Capture the cell that displays the provided text and extract its (x, y) central coordinate. 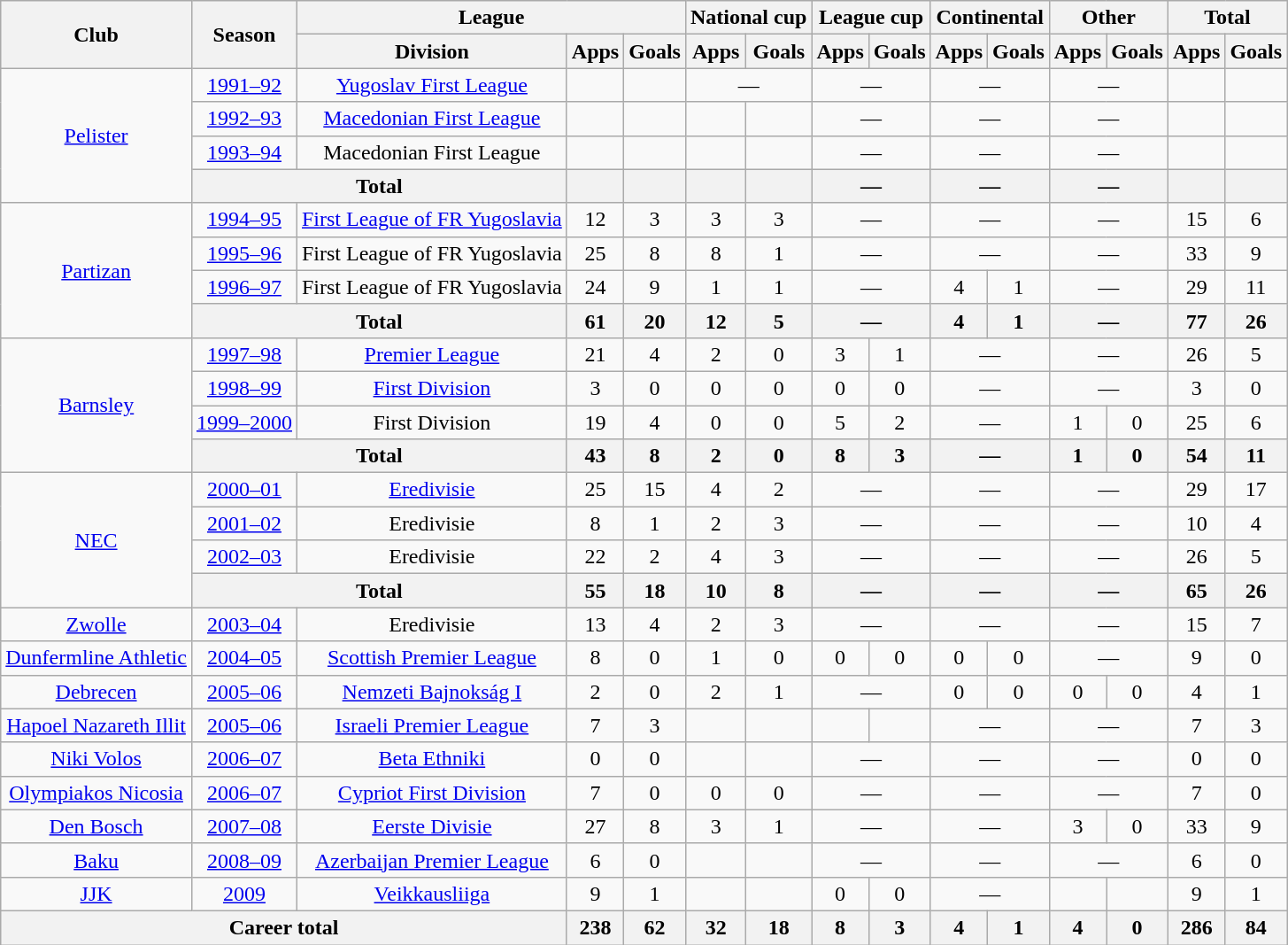
1996–97 (244, 287)
1999–2000 (244, 422)
1997–98 (244, 354)
Dunfermline Athletic (96, 658)
2009 (244, 894)
National cup (748, 18)
43 (595, 456)
Club (96, 35)
Partizan (96, 270)
24 (595, 287)
Yugoslav First League (432, 85)
238 (595, 927)
Division (432, 51)
1992–93 (244, 119)
77 (1196, 321)
22 (595, 557)
1995–96 (244, 253)
Premier League (432, 354)
2008–09 (244, 860)
Olympiakos Nicosia (96, 793)
32 (715, 927)
Continental (990, 18)
21 (595, 354)
Other (1108, 18)
2000–01 (244, 490)
2002–03 (244, 557)
2001–02 (244, 523)
JJK (96, 894)
20 (655, 321)
Beta Ethniki (432, 759)
2004–05 (244, 658)
Career total (284, 927)
Cypriot First Division (432, 793)
Debrecen (96, 692)
1991–92 (244, 85)
55 (595, 591)
Den Bosch (96, 826)
Nemzeti Bajnokság I (432, 692)
27 (595, 826)
1998–99 (244, 388)
Eerste Divisie (432, 826)
Niki Volos (96, 759)
Season (244, 35)
League cup (871, 18)
2003–04 (244, 624)
Azerbaijan Premier League (432, 860)
Barnsley (96, 405)
Veikkausliiga (432, 894)
League (490, 18)
Baku (96, 860)
1994–95 (244, 220)
61 (595, 321)
17 (1256, 490)
54 (1196, 456)
Scottish Premier League (432, 658)
Zwolle (96, 624)
1993–94 (244, 152)
19 (595, 422)
65 (1196, 591)
13 (595, 624)
286 (1196, 927)
84 (1256, 927)
2007–08 (244, 826)
NEC (96, 540)
Hapoel Nazareth Illit (96, 725)
62 (655, 927)
Pelister (96, 136)
Israeli Premier League (432, 725)
